Pinpoint the cell where the given text exists, returning its (X, Y) midpoint coordinate. 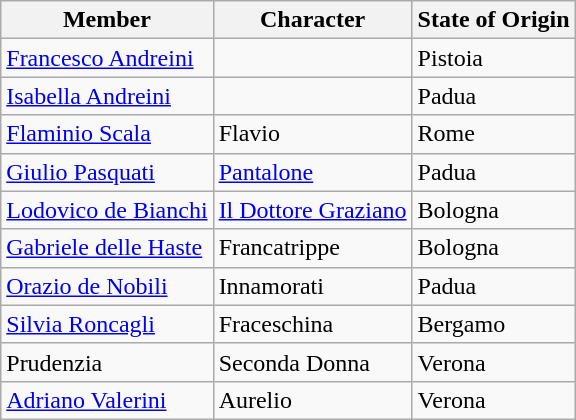
Prudenzia (107, 362)
Flavio (312, 134)
Isabella Andreini (107, 96)
Francatrippe (312, 248)
Pantalone (312, 172)
Il Dottore Graziano (312, 210)
Orazio de Nobili (107, 286)
Pistoia (494, 58)
Aurelio (312, 400)
Lodovico de Bianchi (107, 210)
Flaminio Scala (107, 134)
Francesco Andreini (107, 58)
Innamorati (312, 286)
Character (312, 20)
Seconda Donna (312, 362)
Rome (494, 134)
Giulio Pasquati (107, 172)
State of Origin (494, 20)
Fraceschina (312, 324)
Bergamo (494, 324)
Adriano Valerini (107, 400)
Silvia Roncagli (107, 324)
Member (107, 20)
Gabriele delle Haste (107, 248)
